Return (x, y) of the center of cell containing provided text 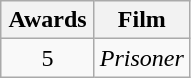
Awards (48, 20)
5 (48, 58)
Film (142, 20)
Prisoner (142, 58)
